Extract the (x, y) coordinate from the center of the cell holding the provided text.  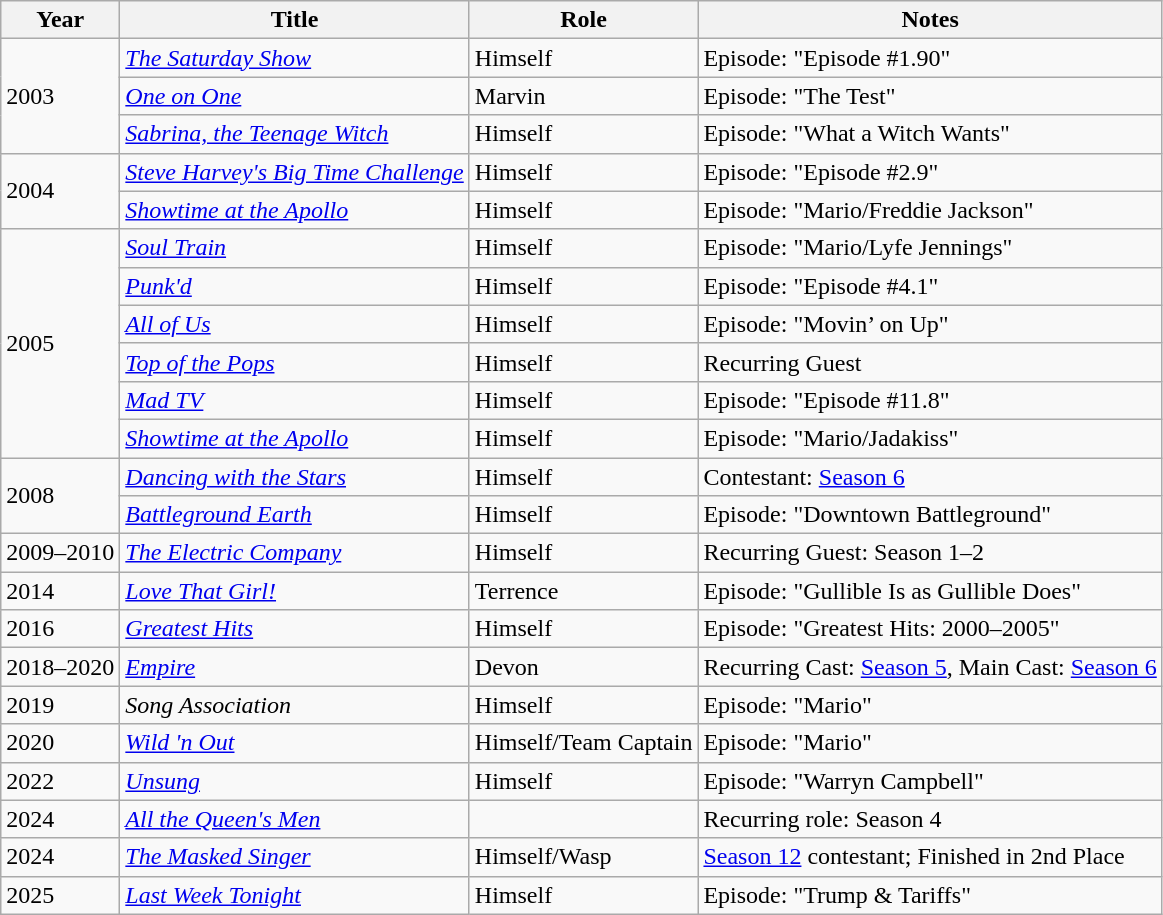
Episode: "What a Witch Wants" (930, 134)
2005 (60, 343)
Recurring Guest (930, 362)
Recurring Cast: Season 5, Main Cast: Season 6 (930, 667)
All the Queen's Men (294, 819)
2016 (60, 629)
Sabrina, the Teenage Witch (294, 134)
Battleground Earth (294, 515)
Top of the Pops (294, 362)
2019 (60, 705)
Episode: "Mario/Lyfe Jennings" (930, 248)
Episode: "Mario/Jadakiss" (930, 438)
Unsung (294, 781)
Greatest Hits (294, 629)
2008 (60, 496)
All of Us (294, 324)
Episode: "Episode #4.1" (930, 286)
Himself/Wasp (584, 857)
Wild 'n Out (294, 743)
2004 (60, 191)
Episode: "The Test" (930, 96)
Episode: "Trump & Tariffs" (930, 895)
Love That Girl! (294, 591)
The Masked Singer (294, 857)
Episode: "Episode #1.90" (930, 58)
2025 (60, 895)
Steve Harvey's Big Time Challenge (294, 172)
Episode: "Downtown Battleground" (930, 515)
2009–2010 (60, 553)
The Saturday Show (294, 58)
Dancing with the Stars (294, 477)
2014 (60, 591)
Himself/Team Captain (584, 743)
Episode: "Episode #11.8" (930, 400)
Empire (294, 667)
Recurring Guest: Season 1–2 (930, 553)
Mad TV (294, 400)
2020 (60, 743)
Episode: "Episode #2.9" (930, 172)
Punk'd (294, 286)
Episode: "Warryn Campbell" (930, 781)
2018–2020 (60, 667)
Contestant: Season 6 (930, 477)
Episode: "Movin’ on Up" (930, 324)
Notes (930, 20)
2003 (60, 96)
Role (584, 20)
Episode: "Mario/Freddie Jackson" (930, 210)
One on One (294, 96)
Season 12 contestant; Finished in 2nd Place (930, 857)
Soul Train (294, 248)
Title (294, 20)
Marvin (584, 96)
Year (60, 20)
Song Association (294, 705)
Recurring role: Season 4 (930, 819)
Devon (584, 667)
2022 (60, 781)
Last Week Tonight (294, 895)
Terrence (584, 591)
The Electric Company (294, 553)
Episode: "Greatest Hits: 2000–2005" (930, 629)
Episode: "Gullible Is as Gullible Does" (930, 591)
